Pinpoint the cell where the given text exists, returning its [x, y] midpoint coordinate. 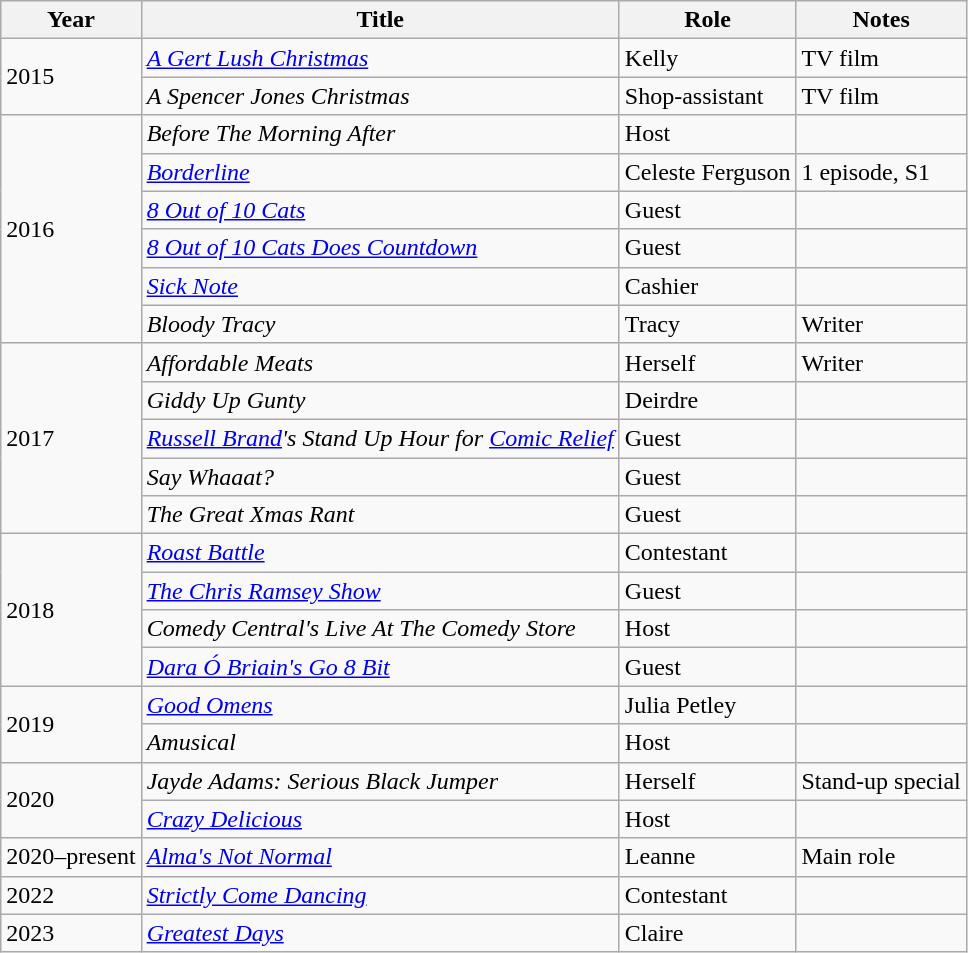
Russell Brand's Stand Up Hour for Comic Relief [380, 438]
2018 [71, 610]
Affordable Meats [380, 362]
Giddy Up Gunty [380, 400]
Before The Morning After [380, 134]
Strictly Come Dancing [380, 895]
2015 [71, 77]
A Spencer Jones Christmas [380, 96]
2017 [71, 438]
2020 [71, 800]
2023 [71, 933]
Claire [708, 933]
Amusical [380, 743]
Stand-up special [881, 781]
Tracy [708, 324]
2019 [71, 724]
Say Whaaat? [380, 477]
Greatest Days [380, 933]
Borderline [380, 172]
Celeste Ferguson [708, 172]
Shop-assistant [708, 96]
Roast Battle [380, 553]
The Chris Ramsey Show [380, 591]
2016 [71, 229]
Year [71, 20]
2020–present [71, 857]
Main role [881, 857]
1 episode, S1 [881, 172]
Sick Note [380, 286]
A Gert Lush Christmas [380, 58]
Julia Petley [708, 705]
8 Out of 10 Cats [380, 210]
2022 [71, 895]
Leanne [708, 857]
Notes [881, 20]
Good Omens [380, 705]
Role [708, 20]
8 Out of 10 Cats Does Countdown [380, 248]
Kelly [708, 58]
Title [380, 20]
Deirdre [708, 400]
Alma's Not Normal [380, 857]
Jayde Adams: Serious Black Jumper [380, 781]
Comedy Central's Live At The Comedy Store [380, 629]
Cashier [708, 286]
Dara Ó Briain's Go 8 Bit [380, 667]
The Great Xmas Rant [380, 515]
Bloody Tracy [380, 324]
Crazy Delicious [380, 819]
